Identify which cell holds the provided text, then report its (x, y) central coordinate. 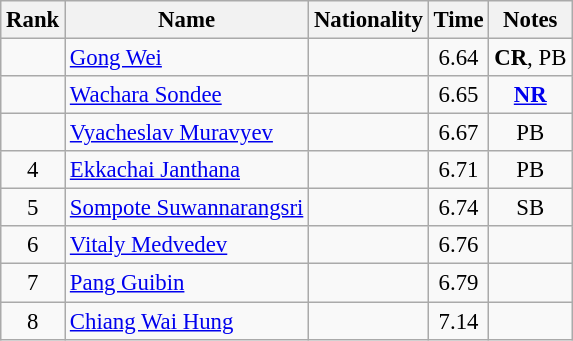
Rank (33, 20)
NR (530, 95)
Ekkachai Janthana (187, 170)
6.67 (458, 133)
Nationality (368, 20)
7.14 (458, 321)
4 (33, 170)
CR, PB (530, 58)
Sompote Suwannarangsri (187, 208)
Vitaly Medvedev (187, 245)
7 (33, 283)
6.76 (458, 245)
6.64 (458, 58)
Gong Wei (187, 58)
Name (187, 20)
6.74 (458, 208)
6 (33, 245)
Pang Guibin (187, 283)
5 (33, 208)
8 (33, 321)
6.71 (458, 170)
SB (530, 208)
Notes (530, 20)
Time (458, 20)
6.65 (458, 95)
Wachara Sondee (187, 95)
Chiang Wai Hung (187, 321)
Vyacheslav Muravyev (187, 133)
6.79 (458, 283)
